From the cell containing the given text, extract its center point as (X, Y) coordinate. 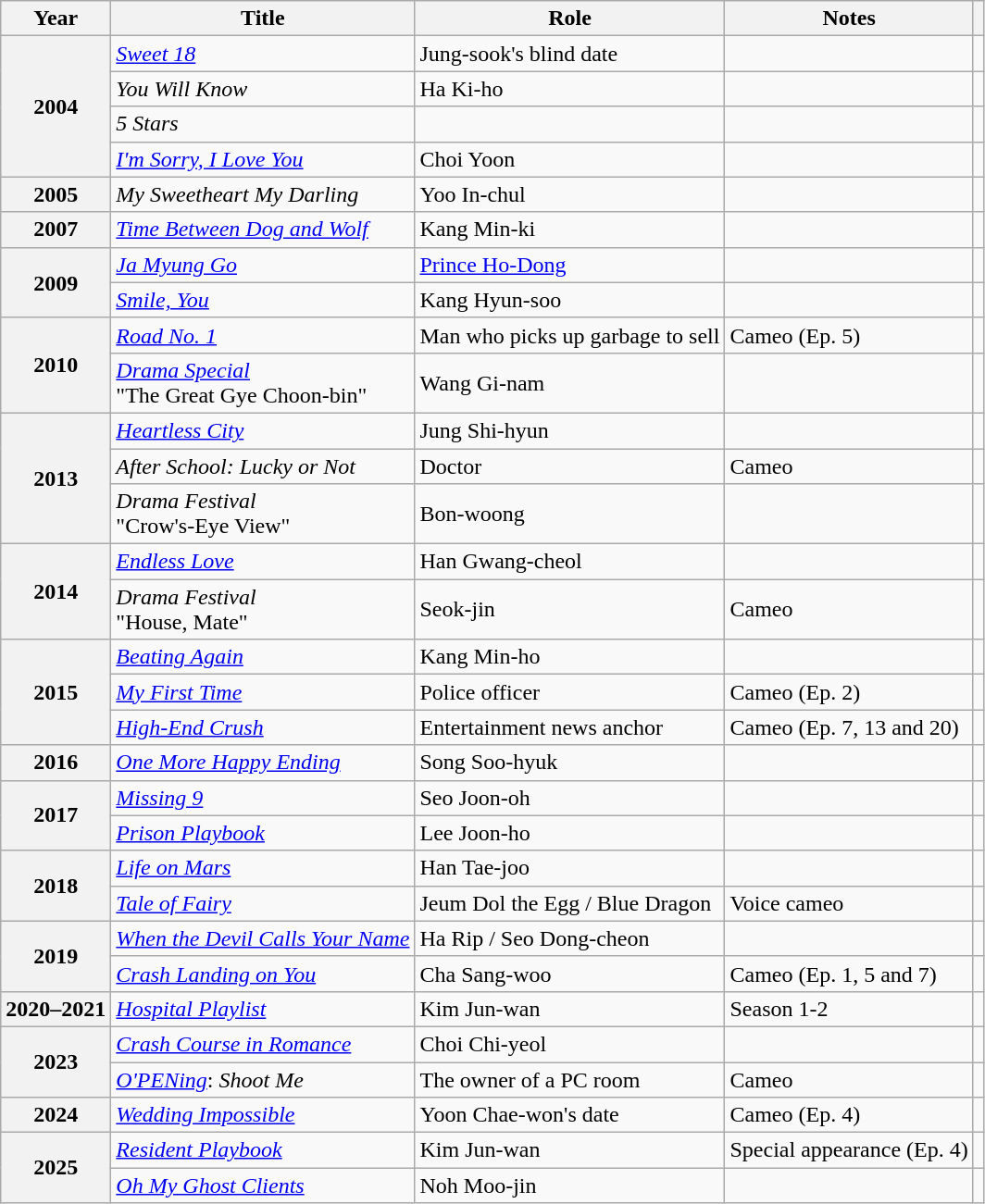
Jung Shi-hyun (570, 430)
Year (56, 19)
Entertainment news anchor (570, 727)
Wang Gi-nam (570, 383)
The owner of a PC room (570, 1080)
2020–2021 (56, 1009)
When the Devil Calls Your Name (263, 938)
Smile, You (263, 300)
2015 (56, 692)
2016 (56, 763)
Sweet 18 (263, 54)
Voice cameo (849, 903)
Drama Special"The Great Gye Choon-bin" (263, 383)
2024 (56, 1115)
Kang Min-ho (570, 657)
Crash Course in Romance (263, 1044)
Song Soo-hyuk (570, 763)
Ha Ki-ho (570, 89)
2014 (56, 592)
Role (570, 19)
Tale of Fairy (263, 903)
Ja Myung Go (263, 265)
Ha Rip / Seo Dong-cheon (570, 938)
Heartless City (263, 430)
Life on Mars (263, 868)
Man who picks up garbage to sell (570, 335)
My Sweetheart My Darling (263, 194)
Crash Landing on You (263, 974)
Doctor (570, 465)
Cha Sang-woo (570, 974)
Jung-sook's blind date (570, 54)
Season 1-2 (849, 1009)
Cameo (Ep. 4) (849, 1115)
Drama Festival"Crow's-Eye View" (263, 515)
After School: Lucky or Not (263, 465)
Cameo (Ep. 1, 5 and 7) (849, 974)
5 Stars (263, 124)
Kang Hyun-soo (570, 300)
2017 (56, 815)
2007 (56, 230)
Noh Moo-jin (570, 1185)
Lee Joon-ho (570, 833)
Seok-jin (570, 609)
I'm Sorry, I Love You (263, 159)
Yoon Chae-won's date (570, 1115)
My First Time (263, 692)
Cameo (Ep. 5) (849, 335)
You Will Know (263, 89)
2023 (56, 1061)
2019 (56, 956)
High-End Crush (263, 727)
Drama Festival"House, Mate" (263, 609)
Prison Playbook (263, 833)
Endless Love (263, 562)
Jeum Dol the Egg / Blue Dragon (570, 903)
Title (263, 19)
Time Between Dog and Wolf (263, 230)
2010 (56, 365)
Han Tae-joo (570, 868)
Road No. 1 (263, 335)
2009 (56, 282)
2004 (56, 106)
Notes (849, 19)
Yoo In-chul (570, 194)
Choi Chi-yeol (570, 1044)
2013 (56, 478)
Cameo (Ep. 7, 13 and 20) (849, 727)
One More Happy Ending (263, 763)
O'PENing: Shoot Me (263, 1080)
Han Gwang-cheol (570, 562)
2018 (56, 886)
Beating Again (263, 657)
2005 (56, 194)
Hospital Playlist (263, 1009)
Resident Playbook (263, 1150)
Prince Ho-Dong (570, 265)
Missing 9 (263, 798)
Bon-woong (570, 515)
2025 (56, 1168)
Police officer (570, 692)
Oh My Ghost Clients (263, 1185)
Cameo (Ep. 2) (849, 692)
Choi Yoon (570, 159)
Wedding Impossible (263, 1115)
Seo Joon-oh (570, 798)
Special appearance (Ep. 4) (849, 1150)
Kang Min-ki (570, 230)
